Extract the (X, Y) coordinate from the center of the cell holding the provided text.  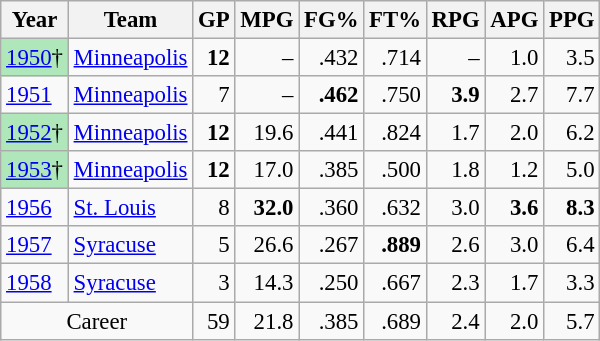
Year (35, 20)
1.8 (456, 170)
2.6 (456, 245)
1952† (35, 133)
3.3 (572, 283)
APG (514, 20)
.632 (396, 208)
2.4 (456, 321)
Team (130, 20)
1958 (35, 283)
21.8 (267, 321)
1950† (35, 58)
FG% (332, 20)
2.7 (514, 95)
7 (214, 95)
RPG (456, 20)
6.2 (572, 133)
PPG (572, 20)
.889 (396, 245)
3 (214, 283)
.500 (396, 170)
32.0 (267, 208)
.441 (332, 133)
5 (214, 245)
1953† (35, 170)
.267 (332, 245)
59 (214, 321)
.462 (332, 95)
.689 (396, 321)
19.6 (267, 133)
1951 (35, 95)
3.6 (514, 208)
1957 (35, 245)
1.0 (514, 58)
St. Louis (130, 208)
3.5 (572, 58)
.750 (396, 95)
.667 (396, 283)
.714 (396, 58)
1956 (35, 208)
6.4 (572, 245)
Career (97, 321)
.360 (332, 208)
26.6 (267, 245)
GP (214, 20)
14.3 (267, 283)
.432 (332, 58)
.250 (332, 283)
5.0 (572, 170)
7.7 (572, 95)
17.0 (267, 170)
FT% (396, 20)
5.7 (572, 321)
1.2 (514, 170)
8 (214, 208)
3.9 (456, 95)
8.3 (572, 208)
.824 (396, 133)
2.3 (456, 283)
MPG (267, 20)
